From the cell containing the given text, extract its center point as [X, Y] coordinate. 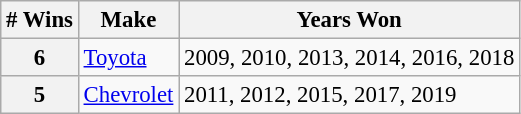
# Wins [40, 20]
5 [40, 95]
2011, 2012, 2015, 2017, 2019 [350, 95]
Years Won [350, 20]
Make [128, 20]
2009, 2010, 2013, 2014, 2016, 2018 [350, 58]
Chevrolet [128, 95]
6 [40, 58]
Toyota [128, 58]
